Identify which cell holds the provided text, then report its (X, Y) central coordinate. 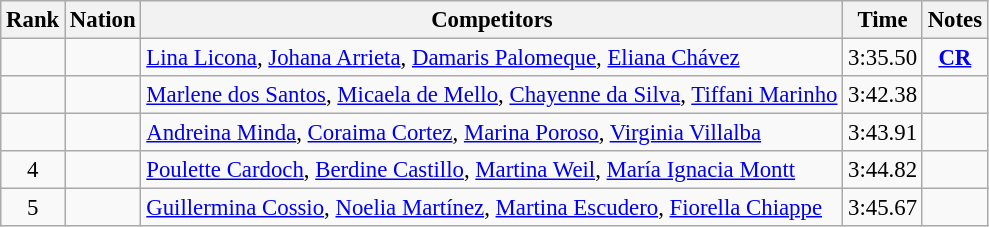
Lina Licona, Johana Arrieta, Damaris Palomeque, Eliana Chávez (492, 58)
3:45.67 (883, 208)
5 (33, 208)
3:42.38 (883, 95)
Marlene dos Santos, Micaela de Mello, Chayenne da Silva, Tiffani Marinho (492, 95)
Notes (954, 20)
Andreina Minda, Coraima Cortez, Marina Poroso, Virginia Villalba (492, 133)
3:43.91 (883, 133)
Poulette Cardoch, Berdine Castillo, Martina Weil, María Ignacia Montt (492, 170)
4 (33, 170)
CR (954, 58)
Rank (33, 20)
Time (883, 20)
3:44.82 (883, 170)
3:35.50 (883, 58)
Nation (103, 20)
Guillermina Cossio, Noelia Martínez, Martina Escudero, Fiorella Chiappe (492, 208)
Competitors (492, 20)
